For the text-containing cell, return its midpoint in [x, y] coordinate format. 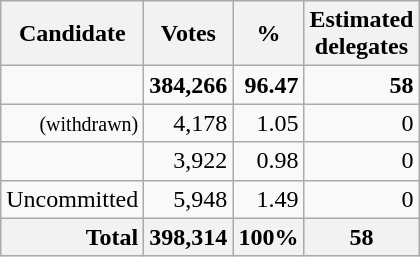
Uncommitted [72, 199]
Candidate [72, 34]
384,266 [188, 85]
% [268, 34]
1.49 [268, 199]
3,922 [188, 161]
Estimateddelegates [362, 34]
(withdrawn) [72, 123]
Total [72, 237]
0.98 [268, 161]
398,314 [188, 237]
1.05 [268, 123]
4,178 [188, 123]
96.47 [268, 85]
100% [268, 237]
Votes [188, 34]
5,948 [188, 199]
